Capture the cell that displays the provided text and extract its (X, Y) central coordinate. 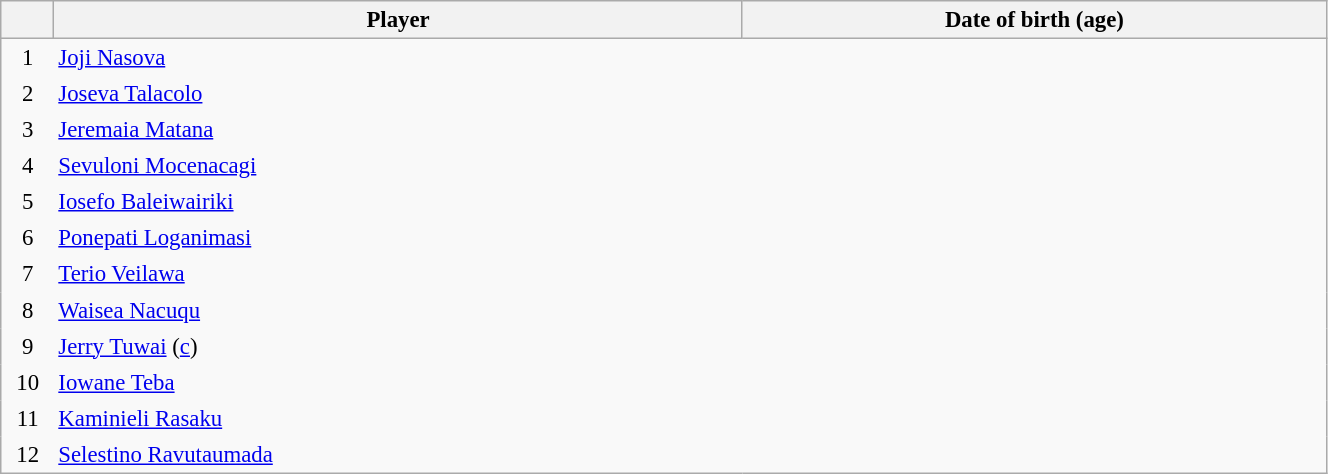
Jerry Tuwai (c) (398, 346)
Joji Nasova (398, 58)
Iowane Teba (398, 382)
3 (28, 129)
1 (28, 58)
11 (28, 418)
Selestino Ravutaumada (398, 454)
Waisea Nacuqu (398, 310)
4 (28, 166)
6 (28, 238)
10 (28, 382)
7 (28, 274)
Player (398, 20)
Joseva Talacolo (398, 93)
Terio Veilawa (398, 274)
Date of birth (age) (1034, 20)
12 (28, 454)
Kaminieli Rasaku (398, 418)
8 (28, 310)
9 (28, 346)
5 (28, 202)
2 (28, 93)
Iosefo Baleiwairiki (398, 202)
Ponepati Loganimasi (398, 238)
Jeremaia Matana (398, 129)
Sevuloni Mocenacagi (398, 166)
